Determine the [x, y] coordinate at the center of the cell enclosing the given text.  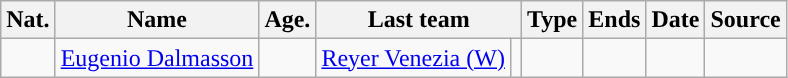
Age. [288, 20]
Date [676, 20]
Eugenio Dalmasson [157, 58]
Last team [419, 20]
Nat. [28, 20]
Source [746, 20]
Name [157, 20]
Reyer Venezia (W) [414, 58]
Ends [614, 20]
Type [552, 20]
